Find where the given text appears and provide that cell's center as [X, Y] coordinate. 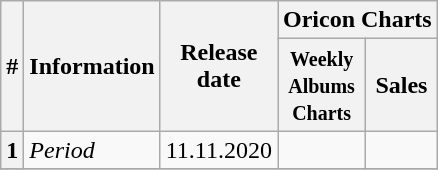
Information [92, 66]
Oricon Charts [358, 20]
Release date [218, 66]
1 [12, 150]
Period [92, 150]
# [12, 66]
Sales [402, 85]
11.11.2020 [218, 150]
WeeklyAlbumsCharts [322, 85]
